Determine the [x, y] coordinate at the center of the cell enclosing the given text.  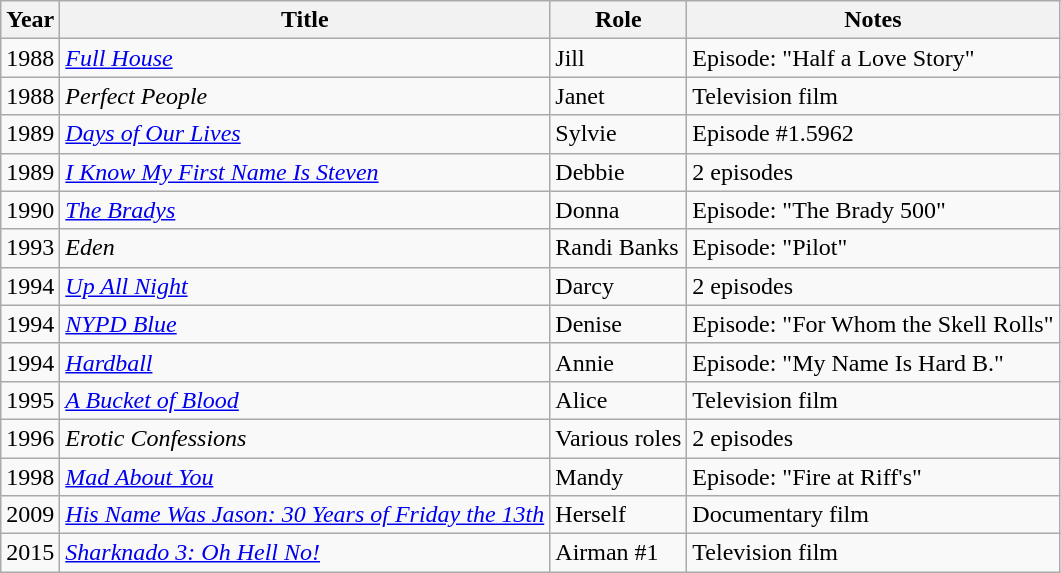
I Know My First Name Is Steven [305, 172]
NYPD Blue [305, 324]
Darcy [618, 286]
Airman #1 [618, 553]
Episode: "Half a Love Story" [873, 58]
Episode: "Fire at Riff's" [873, 477]
Eden [305, 248]
2015 [30, 553]
Donna [618, 210]
Episode: "Pilot" [873, 248]
A Bucket of Blood [305, 400]
His Name Was Jason: 30 Years of Friday the 13th [305, 515]
Hardball [305, 362]
Title [305, 20]
Various roles [618, 438]
Perfect People [305, 96]
Notes [873, 20]
1996 [30, 438]
Janet [618, 96]
The Bradys [305, 210]
Mandy [618, 477]
Sylvie [618, 134]
Up All Night [305, 286]
Annie [618, 362]
Debbie [618, 172]
Episode #1.5962 [873, 134]
Randi Banks [618, 248]
1993 [30, 248]
Episode: "The Brady 500" [873, 210]
Documentary film [873, 515]
1995 [30, 400]
Year [30, 20]
Role [618, 20]
Herself [618, 515]
Alice [618, 400]
2009 [30, 515]
Erotic Confessions [305, 438]
Denise [618, 324]
Mad About You [305, 477]
Full House [305, 58]
Days of Our Lives [305, 134]
Jill [618, 58]
1990 [30, 210]
Sharknado 3: Oh Hell No! [305, 553]
1998 [30, 477]
Episode: "For Whom the Skell Rolls" [873, 324]
Episode: "My Name Is Hard B." [873, 362]
